Determine the [X, Y] coordinate at the center of the cell enclosing the given text.  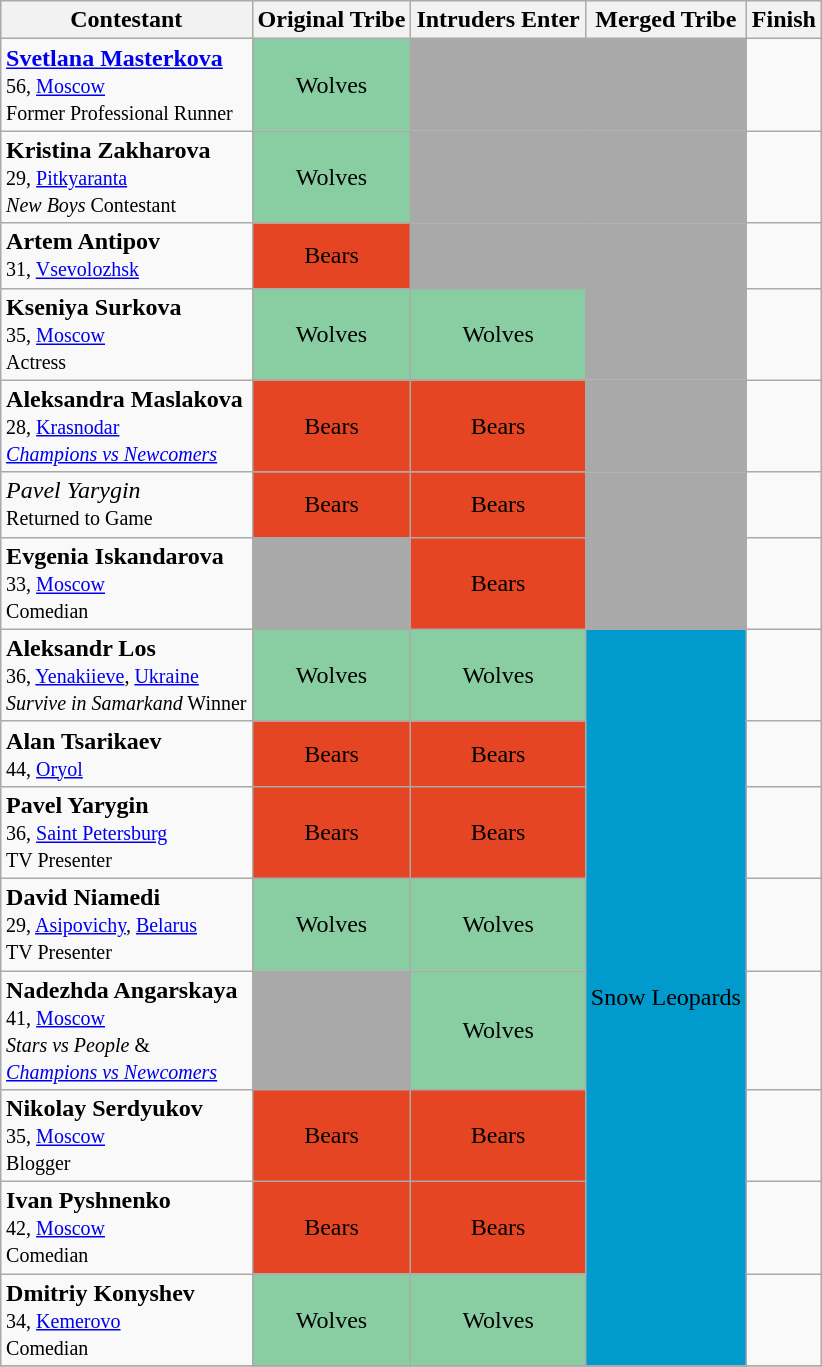
Snow Leopards [666, 997]
Artem Antipov31, Vsevolozhsk [126, 256]
Evgenia Iskandarova33, MoscowComedian [126, 583]
Ivan Pyshnenko42, MoscowComedian [126, 1228]
Kseniya Surkova35, MoscowActress [126, 334]
Nikolay Serdyukov35, MoscowBlogger [126, 1136]
Aleksandra Maslakova28, KrasnodarChampions vs Newcomers [126, 426]
Finish [784, 20]
Aleksandr Los36, Yenakiieve, UkraineSurvive in Samarkand Winner [126, 675]
Pavel Yarygin36, Saint PetersburgTV Presenter [126, 832]
Pavel YaryginReturned to Game [126, 504]
Intruders Enter [498, 20]
Nadezhda Angarskaya41, MoscowStars vs People & Champions vs Newcomers [126, 1030]
David Niamedi29, Asipovichy, BelarusTV Presenter [126, 924]
Original Tribe [332, 20]
Dmitriy Konyshev34, KemerovoComedian [126, 1320]
Svetlana Masterkova56, MoscowFormer Professional Runner [126, 85]
Kristina Zakharova29, PitkyarantaNew Boys Contestant [126, 177]
Alan Tsarikaev44, Oryol [126, 754]
Merged Tribe [666, 20]
Contestant [126, 20]
